Return the [x, y] coordinate for the center point of the cell that contains the specified text.  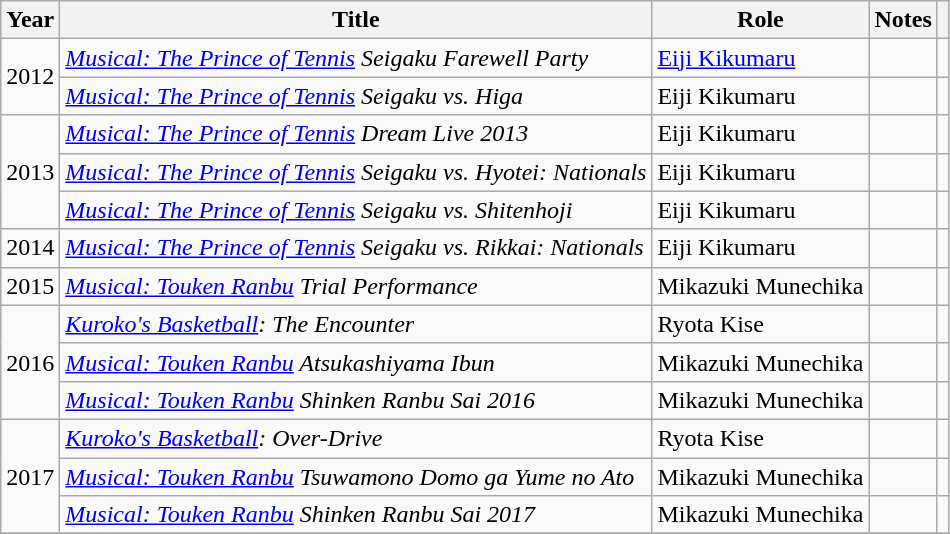
Musical: The Prince of Tennis Seigaku vs. Hyotei: Nationals [356, 172]
Musical: The Prince of Tennis Seigaku vs. Shitenhoji [356, 210]
Musical: Touken Ranbu Shinken Ranbu Sai 2017 [356, 515]
Musical: Touken Ranbu Tsuwamono Domo ga Yume no Ato [356, 477]
Musical: Touken Ranbu Atsukashiyama Ibun [356, 362]
Musical: Touken Ranbu Shinken Ranbu Sai 2016 [356, 400]
2016 [30, 362]
2012 [30, 77]
Musical: The Prince of Tennis Dream Live 2013 [356, 134]
Musical: Touken Ranbu Trial Performance [356, 286]
Role [760, 20]
Year [30, 20]
2015 [30, 286]
Notes [903, 20]
Musical: The Prince of Tennis Seigaku Farewell Party [356, 58]
2014 [30, 248]
Title [356, 20]
Kuroko's Basketball: The Encounter [356, 324]
Musical: The Prince of Tennis Seigaku vs. Higa [356, 96]
2013 [30, 172]
2017 [30, 476]
Musical: The Prince of Tennis Seigaku vs. Rikkai: Nationals [356, 248]
Kuroko's Basketball: Over-Drive [356, 438]
